Scan for the cell matching the given text and deliver its [x, y] coordinate at center. 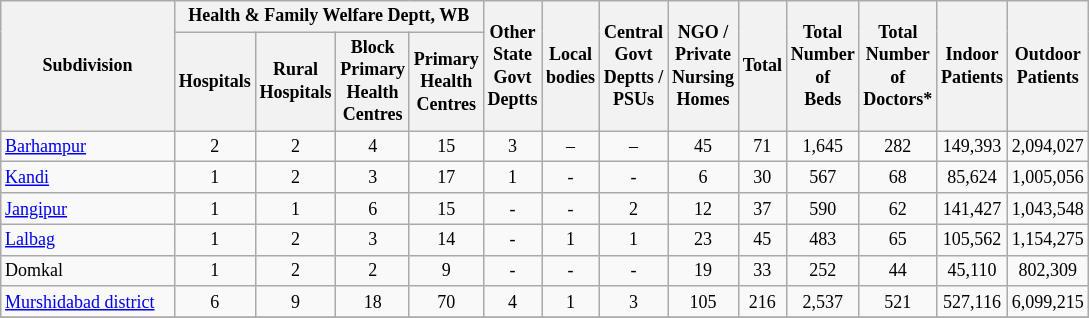
CentralGovtDeptts /PSUs [633, 66]
19 [704, 270]
Domkal [88, 270]
483 [822, 240]
527,116 [972, 302]
RuralHospitals [296, 82]
14 [446, 240]
1,645 [822, 146]
NGO /PrivateNursingHomes [704, 66]
252 [822, 270]
590 [822, 208]
802,309 [1048, 270]
65 [898, 240]
Subdivision [88, 66]
30 [762, 178]
2,094,027 [1048, 146]
68 [898, 178]
23 [704, 240]
1,005,056 [1048, 178]
2,537 [822, 302]
TotalNumberofBeds [822, 66]
Kandi [88, 178]
70 [446, 302]
BlockPrimaryHealthCentres [373, 82]
62 [898, 208]
71 [762, 146]
141,427 [972, 208]
85,624 [972, 178]
Barhampur [88, 146]
105,562 [972, 240]
1,043,548 [1048, 208]
Localbodies [571, 66]
105 [704, 302]
33 [762, 270]
IndoorPatients [972, 66]
17 [446, 178]
Jangipur [88, 208]
1,154,275 [1048, 240]
282 [898, 146]
PrimaryHealthCentres [446, 82]
Health & Family Welfare Deptt, WB [328, 16]
Lalbag [88, 240]
18 [373, 302]
567 [822, 178]
37 [762, 208]
44 [898, 270]
149,393 [972, 146]
Hospitals [214, 82]
OutdoorPatients [1048, 66]
521 [898, 302]
OtherStateGovtDeptts [512, 66]
12 [704, 208]
TotalNumberofDoctors* [898, 66]
216 [762, 302]
6,099,215 [1048, 302]
Total [762, 66]
45,110 [972, 270]
Murshidabad district [88, 302]
